For the text-containing cell, return its midpoint in (x, y) coordinate format. 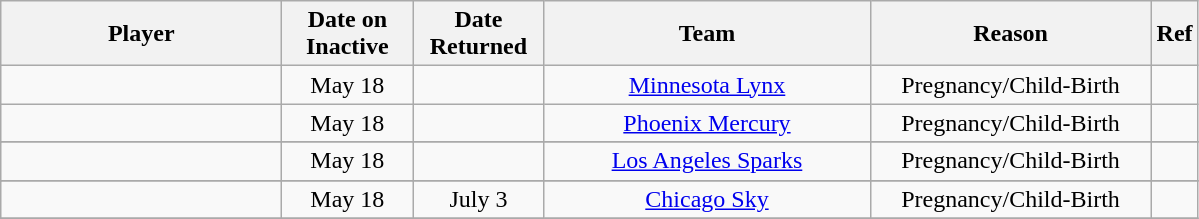
July 3 (478, 199)
Date on Inactive (348, 34)
Ref (1174, 34)
Player (142, 34)
Minnesota Lynx (707, 85)
Reason (1010, 34)
Chicago Sky (707, 199)
Phoenix Mercury (707, 123)
Date Returned (478, 34)
Los Angeles Sparks (707, 161)
Team (707, 34)
